Determine the [x, y] coordinate at the center of the cell enclosing the given text.  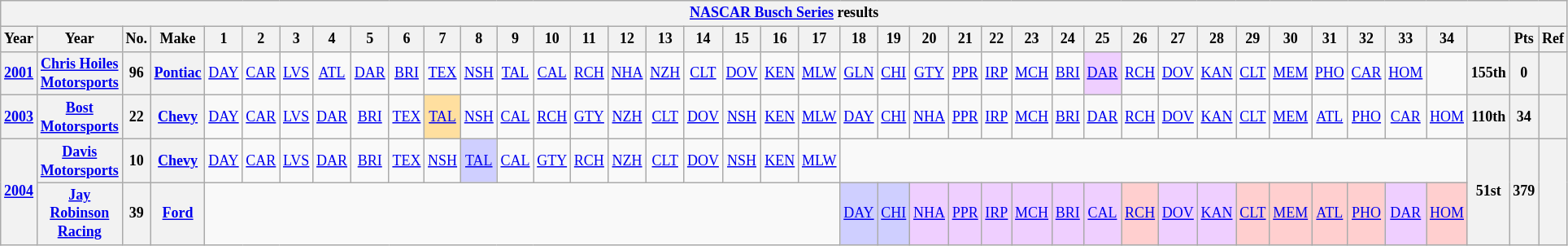
25 [1103, 39]
30 [1291, 39]
23 [1032, 39]
28 [1217, 39]
6 [407, 39]
2003 [20, 117]
2004 [20, 191]
Pontiac [177, 73]
379 [1524, 191]
9 [516, 39]
27 [1178, 39]
29 [1252, 39]
1 [224, 39]
19 [894, 39]
17 [820, 39]
32 [1366, 39]
21 [965, 39]
4 [332, 39]
33 [1405, 39]
5 [369, 39]
No. [137, 39]
16 [780, 39]
7 [442, 39]
Ref [1553, 39]
3 [296, 39]
110th [1488, 117]
20 [930, 39]
13 [665, 39]
Chris Hoiles Motorsports [80, 73]
8 [478, 39]
12 [627, 39]
0 [1524, 73]
Bost Motorsports [80, 117]
Jay Robinson Racing [80, 213]
39 [137, 213]
18 [859, 39]
2001 [20, 73]
15 [742, 39]
2 [261, 39]
24 [1067, 39]
14 [703, 39]
Ford [177, 213]
NASCAR Busch Series results [784, 13]
11 [590, 39]
96 [137, 73]
Pts [1524, 39]
51st [1488, 191]
Make [177, 39]
Davis Motorsports [80, 160]
155th [1488, 73]
GLN [859, 73]
31 [1331, 39]
26 [1140, 39]
